Pinpoint the cell where the given text exists, returning its (x, y) midpoint coordinate. 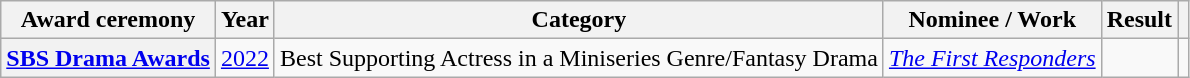
Year (244, 20)
Award ceremony (108, 20)
SBS Drama Awards (108, 58)
The First Responders (992, 58)
Best Supporting Actress in a Miniseries Genre/Fantasy Drama (578, 58)
Category (578, 20)
2022 (244, 58)
Nominee / Work (992, 20)
Result (1139, 20)
